Identify which cell holds the provided text, then report its (x, y) central coordinate. 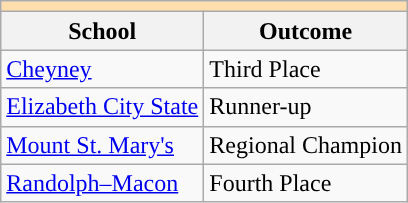
Third Place (306, 69)
Runner-up (306, 107)
Elizabeth City State (102, 107)
Fourth Place (306, 183)
Cheyney (102, 69)
Outcome (306, 31)
School (102, 31)
Randolph–Macon (102, 183)
Mount St. Mary's (102, 145)
Regional Champion (306, 145)
